Identify which cell holds the provided text, then report its (X, Y) central coordinate. 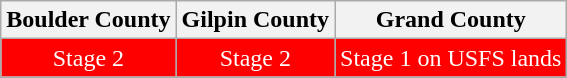
Gilpin County (255, 20)
Boulder County (88, 20)
Grand County (451, 20)
Stage 1 on USFS lands (451, 58)
